Provide the [x, y] coordinate of the cell's center where the given text is located.  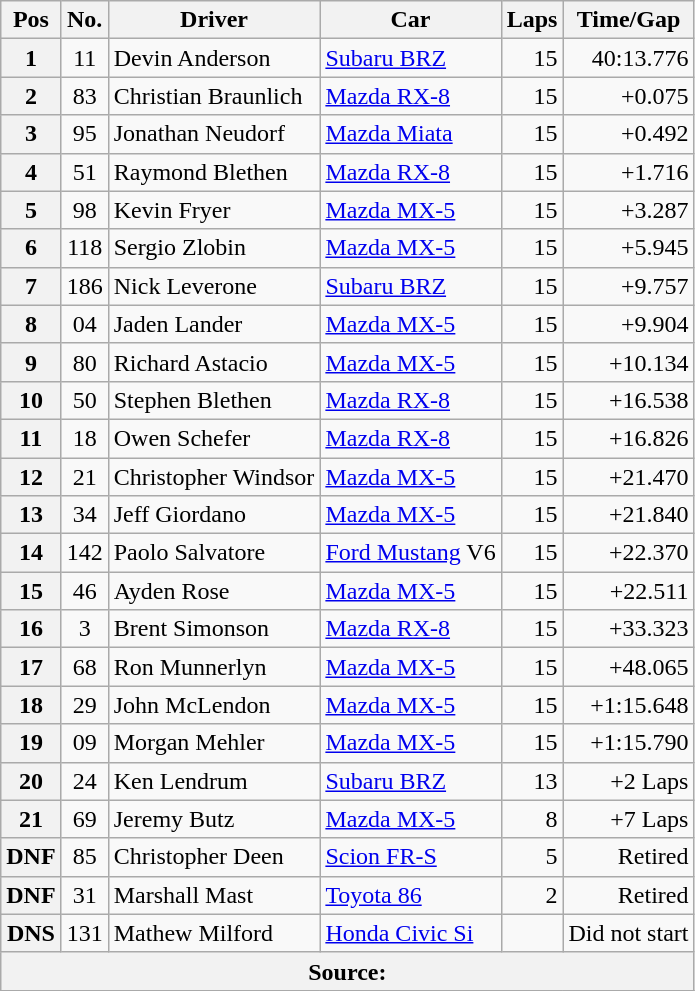
Christian Braunlich [214, 96]
131 [84, 933]
80 [84, 362]
20 [31, 781]
19 [31, 743]
Ken Lendrum [214, 781]
+33.323 [628, 629]
142 [84, 553]
51 [84, 172]
DNS [31, 933]
Christopher Deen [214, 857]
+1:15.790 [628, 743]
85 [84, 857]
Driver [214, 20]
Mathew Milford [214, 933]
John McLendon [214, 705]
09 [84, 743]
Jeremy Butz [214, 819]
+2 Laps [628, 781]
+16.826 [628, 438]
Time/Gap [628, 20]
6 [31, 248]
Jaden Lander [214, 324]
118 [84, 248]
Raymond Blethen [214, 172]
Ayden Rose [214, 591]
Honda Civic Si [410, 933]
34 [84, 515]
12 [31, 477]
Devin Anderson [214, 58]
Owen Schefer [214, 438]
Ford Mustang V6 [410, 553]
+22.511 [628, 591]
Jonathan Neudorf [214, 134]
+22.370 [628, 553]
Marshall Mast [214, 895]
Jeff Giordano [214, 515]
Car [410, 20]
16 [31, 629]
Source: [348, 971]
4 [31, 172]
No. [84, 20]
+3.287 [628, 210]
17 [31, 667]
Kevin Fryer [214, 210]
83 [84, 96]
10 [31, 400]
Mazda Miata [410, 134]
9 [31, 362]
46 [84, 591]
Brent Simonson [214, 629]
24 [84, 781]
+9.904 [628, 324]
1 [31, 58]
+21.470 [628, 477]
Ron Munnerlyn [214, 667]
+5.945 [628, 248]
Morgan Mehler [214, 743]
+21.840 [628, 515]
Scion FR-S [410, 857]
68 [84, 667]
Christopher Windsor [214, 477]
Toyota 86 [410, 895]
+7 Laps [628, 819]
Nick Leverone [214, 286]
+16.538 [628, 400]
Paolo Salvatore [214, 553]
Stephen Blethen [214, 400]
+1.716 [628, 172]
50 [84, 400]
29 [84, 705]
+1:15.648 [628, 705]
186 [84, 286]
14 [31, 553]
31 [84, 895]
+0.492 [628, 134]
+9.757 [628, 286]
+0.075 [628, 96]
+10.134 [628, 362]
Sergio Zlobin [214, 248]
69 [84, 819]
40:13.776 [628, 58]
Laps [532, 20]
04 [84, 324]
Pos [31, 20]
95 [84, 134]
Did not start [628, 933]
7 [31, 286]
+48.065 [628, 667]
98 [84, 210]
Richard Astacio [214, 362]
